Find where the given text appears and provide that cell's center as [X, Y] coordinate. 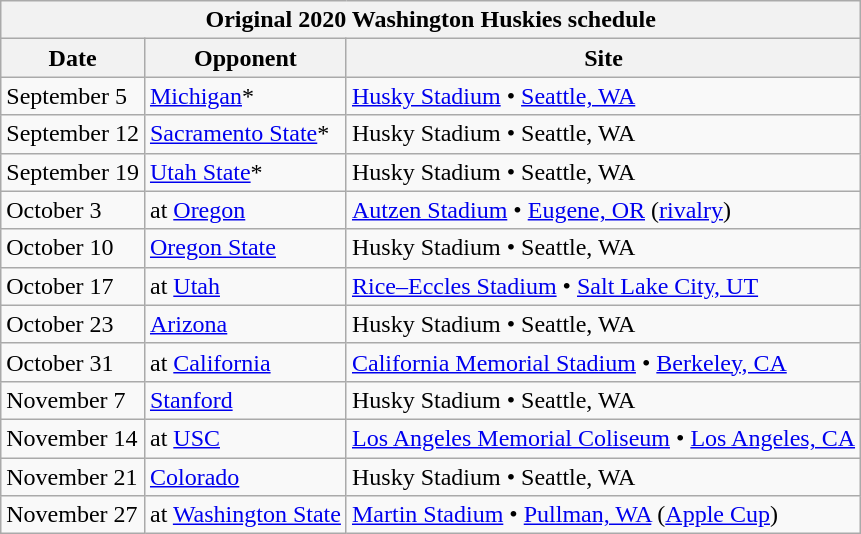
Colorado [245, 477]
Autzen Stadium • Eugene, OR (rivalry) [603, 210]
Rice–Eccles Stadium • Salt Lake City, UT [603, 286]
at Washington State [245, 515]
November 27 [73, 515]
Sacramento State* [245, 134]
November 21 [73, 477]
October 31 [73, 362]
October 23 [73, 324]
Martin Stadium • Pullman, WA (Apple Cup) [603, 515]
November 14 [73, 438]
October 3 [73, 210]
Stanford [245, 400]
Arizona [245, 324]
California Memorial Stadium • Berkeley, CA [603, 362]
Michigan* [245, 96]
Los Angeles Memorial Coliseum • Los Angeles, CA [603, 438]
October 10 [73, 248]
September 19 [73, 172]
at USC [245, 438]
Opponent [245, 58]
September 12 [73, 134]
at Utah [245, 286]
at California [245, 362]
at Oregon [245, 210]
Original 2020 Washington Huskies schedule [431, 20]
Utah State* [245, 172]
Oregon State [245, 248]
Date [73, 58]
September 5 [73, 96]
Site [603, 58]
November 7 [73, 400]
October 17 [73, 286]
